For the text-containing cell, return its midpoint in (x, y) coordinate format. 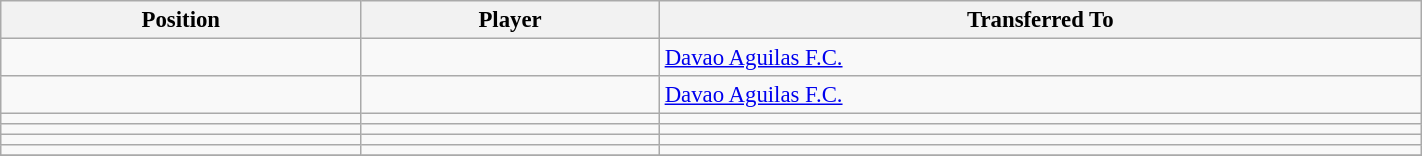
Position (181, 20)
Transferred To (1040, 20)
Player (510, 20)
